Output the (X, Y) coordinate of the center of the cell containing the given text.  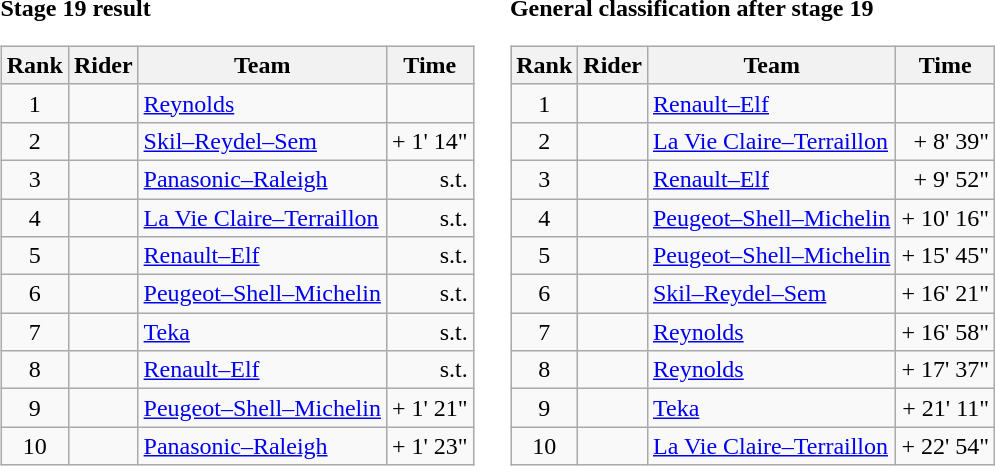
+ 1' 23" (430, 446)
+ 10' 16" (946, 217)
+ 21' 11" (946, 408)
+ 15' 45" (946, 256)
+ 16' 58" (946, 332)
+ 1' 14" (430, 141)
+ 16' 21" (946, 294)
+ 17' 37" (946, 370)
+ 22' 54" (946, 446)
+ 8' 39" (946, 141)
+ 9' 52" (946, 179)
+ 1' 21" (430, 408)
